From the cell containing the given text, extract its center point as (x, y) coordinate. 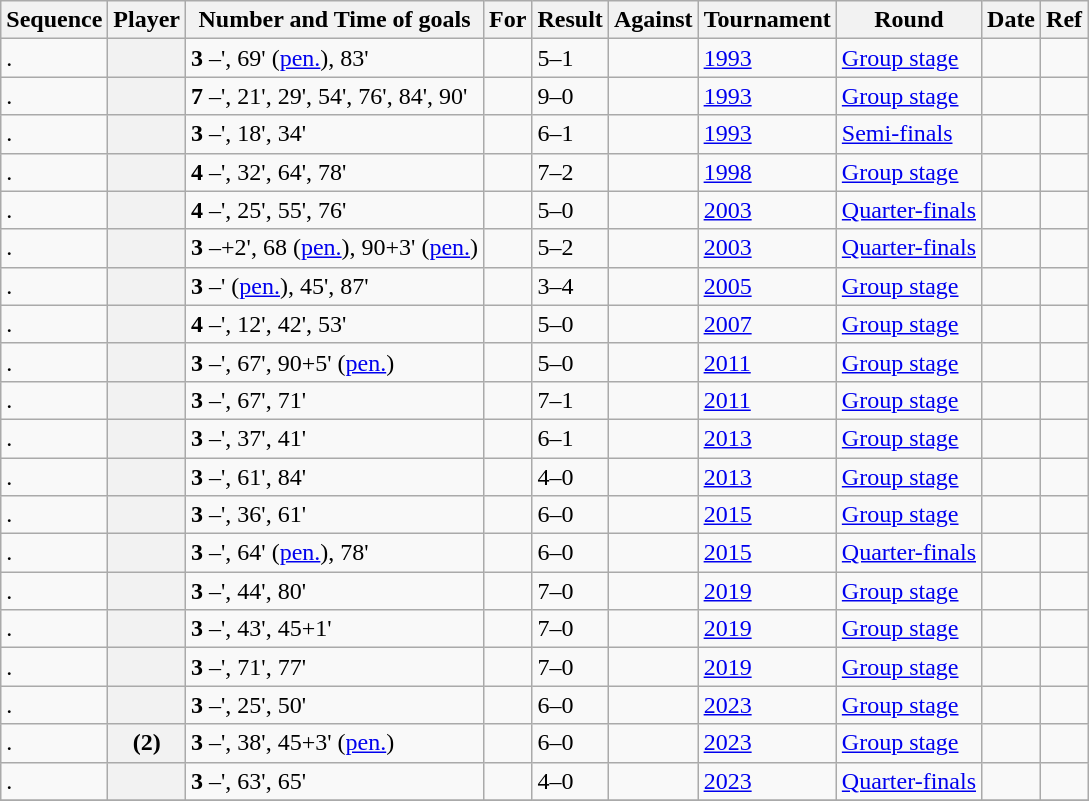
(2) (147, 743)
Ref (1064, 20)
Date (1012, 20)
3 –' (pen.), 45', 87' (335, 286)
3 –', 18', 34' (335, 134)
7 –', 21', 29', 54', 76', 84', 90' (335, 96)
3 –', 63', 65' (335, 781)
Number and Time of goals (335, 20)
3 –', 25', 50' (335, 705)
7–1 (570, 400)
3 –', 43', 45+1' (335, 629)
3–4 (570, 286)
3 –', 61', 84' (335, 477)
3 –', 69' (pen.), 83' (335, 58)
Round (908, 20)
For (508, 20)
4 –', 25', 55', 76' (335, 210)
Player (147, 20)
3 –', 44', 80' (335, 591)
3 –', 71', 77' (335, 667)
3 –', 36', 61' (335, 515)
9–0 (570, 96)
4 –', 12', 42', 53' (335, 324)
Against (653, 20)
3 –', 38', 45+3' (pen.) (335, 743)
5–2 (570, 248)
7–2 (570, 172)
4 –', 32', 64', 78' (335, 172)
2007 (767, 324)
2005 (767, 286)
3 –+2', 68 (pen.), 90+3' (pen.) (335, 248)
Result (570, 20)
3 –', 67', 90+5' (pen.) (335, 362)
3 –', 64' (pen.), 78' (335, 553)
3 –', 67', 71' (335, 400)
5–1 (570, 58)
Semi-finals (908, 134)
Sequence (54, 20)
3 –', 37', 41' (335, 438)
1998 (767, 172)
Tournament (767, 20)
